Locate the cell with the specified text and output its (X, Y) center coordinate. 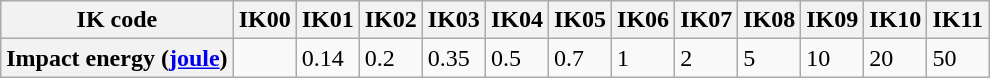
IK02 (390, 20)
IK01 (328, 20)
IK10 (896, 20)
0.2 (390, 58)
IK06 (644, 20)
20 (896, 58)
IK08 (770, 20)
1 (644, 58)
0.5 (516, 58)
10 (832, 58)
50 (958, 58)
0.7 (580, 58)
0.14 (328, 58)
IK07 (706, 20)
0.35 (454, 58)
Impact energy (joule) (117, 58)
2 (706, 58)
IK00 (264, 20)
IK03 (454, 20)
IK04 (516, 20)
IK code (117, 20)
IK11 (958, 20)
5 (770, 58)
IK09 (832, 20)
IK05 (580, 20)
